Return the [X, Y] coordinate for the center point of the cell that contains the specified text.  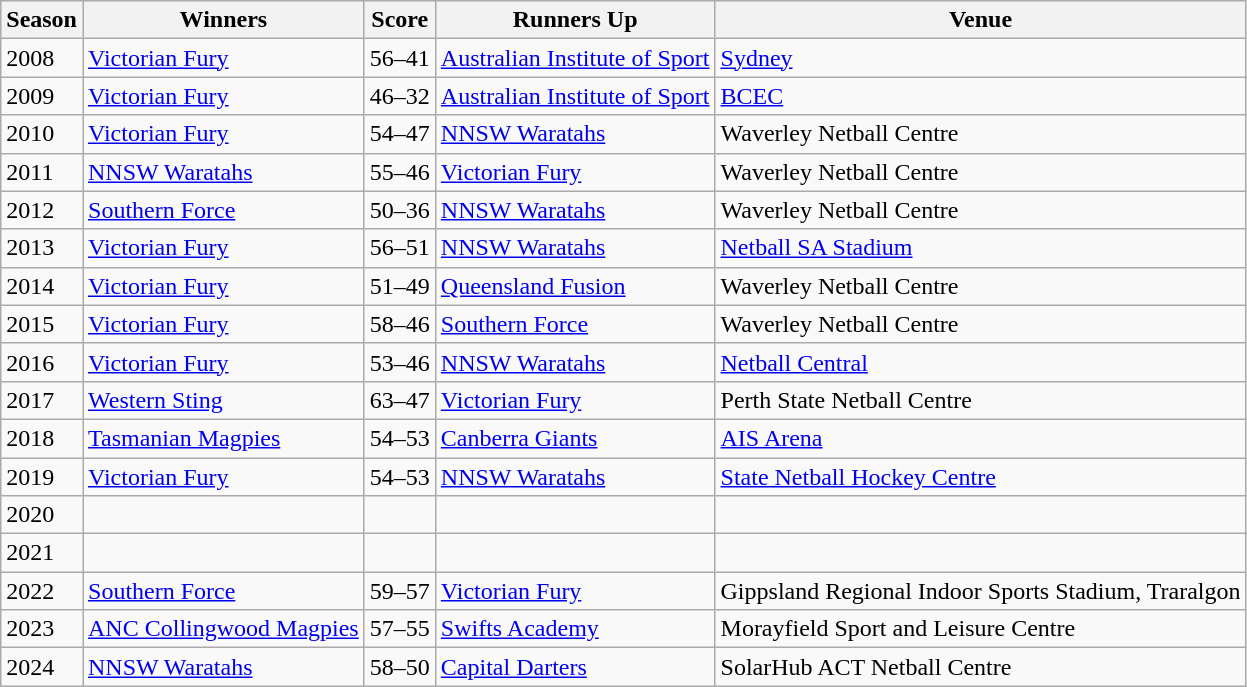
Swifts Academy [575, 629]
Capital Darters [575, 667]
Tasmanian Magpies [223, 438]
57–55 [400, 629]
2010 [42, 134]
Score [400, 20]
58–50 [400, 667]
SolarHub ACT Netball Centre [980, 667]
51–49 [400, 286]
2011 [42, 172]
2019 [42, 477]
2013 [42, 248]
2024 [42, 667]
Morayfield Sport and Leisure Centre [980, 629]
Canberra Giants [575, 438]
Queensland Fusion [575, 286]
ANC Collingwood Magpies [223, 629]
2022 [42, 591]
59–57 [400, 591]
Netball SA Stadium [980, 248]
Gippsland Regional Indoor Sports Stadium, Traralgon [980, 591]
BCEC [980, 96]
50–36 [400, 210]
State Netball Hockey Centre [980, 477]
2014 [42, 286]
2016 [42, 362]
2008 [42, 58]
2023 [42, 629]
56–41 [400, 58]
2020 [42, 515]
54–47 [400, 134]
2018 [42, 438]
Venue [980, 20]
2017 [42, 400]
Winners [223, 20]
Western Sting [223, 400]
Perth State Netball Centre [980, 400]
Netball Central [980, 362]
56–51 [400, 248]
Season [42, 20]
55–46 [400, 172]
53–46 [400, 362]
Runners Up [575, 20]
58–46 [400, 324]
Sydney [980, 58]
AIS Arena [980, 438]
46–32 [400, 96]
63–47 [400, 400]
2015 [42, 324]
2009 [42, 96]
2012 [42, 210]
2021 [42, 553]
